From the cell containing the given text, extract its center point as [X, Y] coordinate. 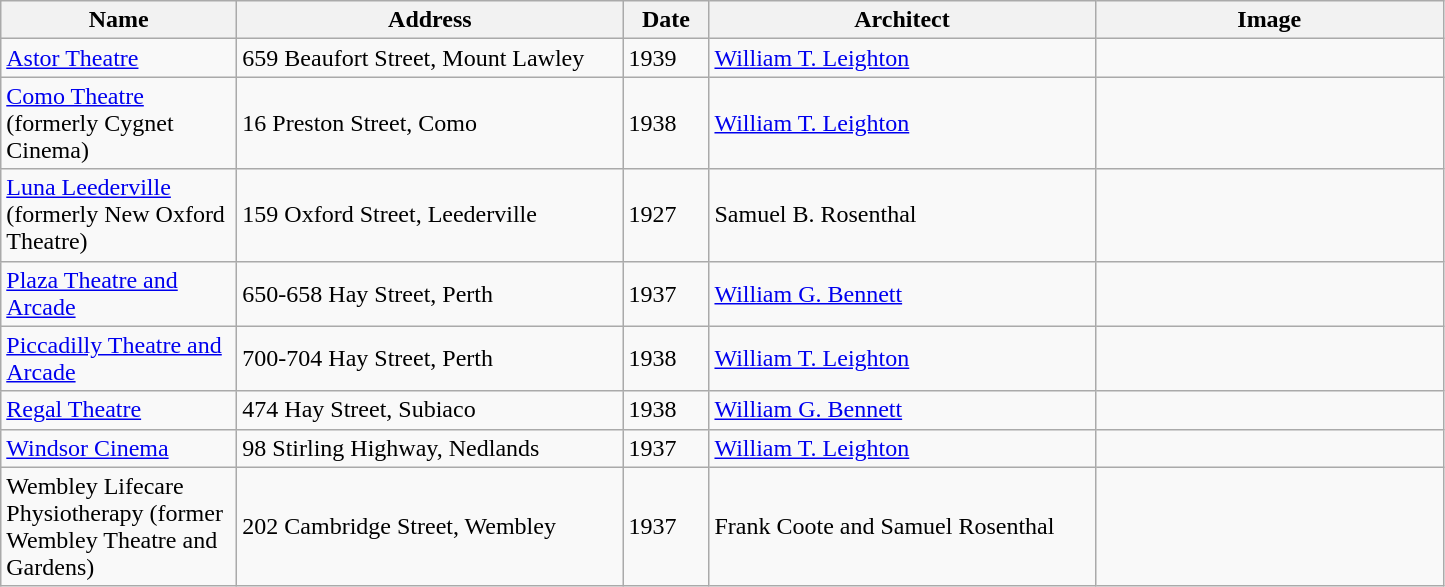
Regal Theatre [119, 410]
1927 [666, 215]
Frank Coote and Samuel Rosenthal [902, 526]
202 Cambridge Street, Wembley [430, 526]
Samuel B. Rosenthal [902, 215]
Piccadilly Theatre and Arcade [119, 358]
Como Theatre (formerly Cygnet Cinema) [119, 123]
Address [430, 20]
Windsor Cinema [119, 448]
Architect [902, 20]
Wembley Lifecare Physiotherapy (former Wembley Theatre and Gardens) [119, 526]
659 Beaufort Street, Mount Lawley [430, 58]
16 Preston Street, Como [430, 123]
700-704 Hay Street, Perth [430, 358]
98 Stirling Highway, Nedlands [430, 448]
1939 [666, 58]
Name [119, 20]
Date [666, 20]
Luna Leederville (formerly New Oxford Theatre) [119, 215]
Image [1270, 20]
Astor Theatre [119, 58]
474 Hay Street, Subiaco [430, 410]
159 Oxford Street, Leederville [430, 215]
Plaza Theatre and Arcade [119, 294]
650-658 Hay Street, Perth [430, 294]
